Find where the given text appears and provide that cell's center as (x, y) coordinate. 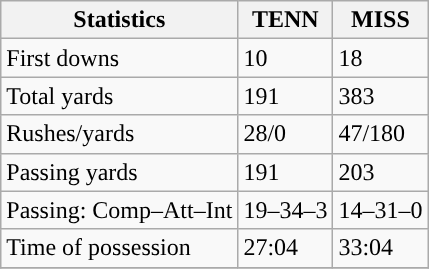
33:04 (380, 248)
TENN (286, 20)
Statistics (120, 20)
Total yards (120, 96)
First downs (120, 58)
MISS (380, 20)
18 (380, 58)
Passing: Comp–Att–Int (120, 210)
Time of possession (120, 248)
28/0 (286, 134)
10 (286, 58)
27:04 (286, 248)
19–34–3 (286, 210)
14–31–0 (380, 210)
383 (380, 96)
203 (380, 172)
Rushes/yards (120, 134)
Passing yards (120, 172)
47/180 (380, 134)
